Pinpoint the cell where the given text exists, returning its [x, y] midpoint coordinate. 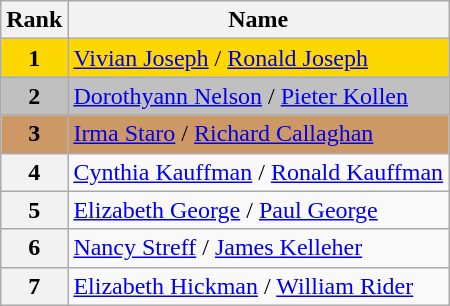
1 [34, 58]
Dorothyann Nelson / Pieter Kollen [258, 96]
Vivian Joseph / Ronald Joseph [258, 58]
7 [34, 286]
Irma Staro / Richard Callaghan [258, 134]
5 [34, 210]
Nancy Streff / James Kelleher [258, 248]
Cynthia Kauffman / Ronald Kauffman [258, 172]
Elizabeth George / Paul George [258, 210]
6 [34, 248]
Rank [34, 20]
2 [34, 96]
Elizabeth Hickman / William Rider [258, 286]
Name [258, 20]
3 [34, 134]
4 [34, 172]
